Search for the cell housing the specified text and yield its (X, Y) center coordinate. 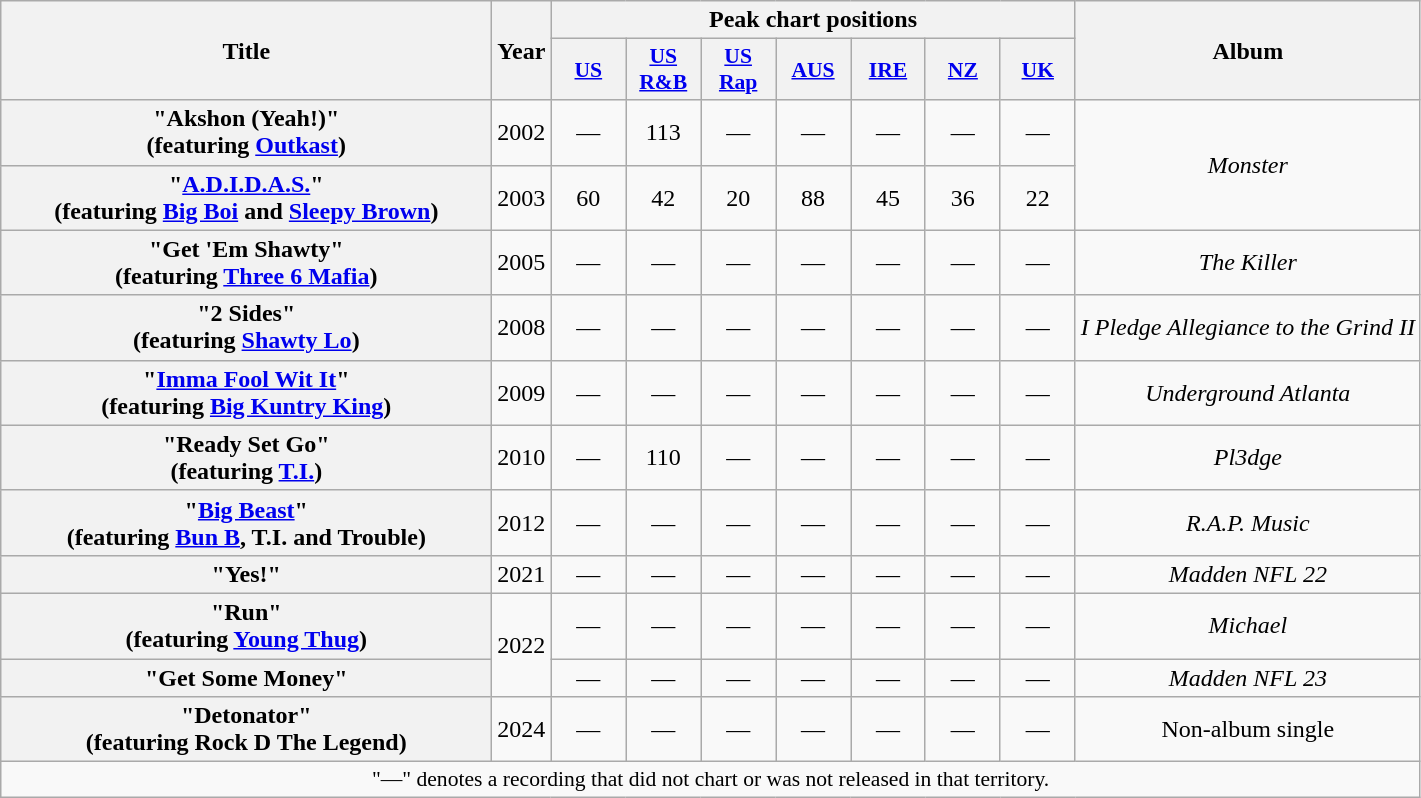
USRap (738, 70)
2008 (522, 328)
36 (962, 198)
2024 (522, 730)
"Ready Set Go"(featuring T.I.) (246, 458)
"Detonator"(featuring Rock D The Legend) (246, 730)
Year (522, 50)
AUS (814, 70)
45 (888, 198)
USR&B (664, 70)
2012 (522, 522)
Underground Atlanta (1248, 392)
I Pledge Allegiance to the Grind II (1248, 328)
IRE (888, 70)
2003 (522, 198)
"Yes!" (246, 574)
"A.D.I.D.A.S."(featuring Big Boi and Sleepy Brown) (246, 198)
"Akshon (Yeah!)"(featuring Outkast) (246, 132)
Madden NFL 22 (1248, 574)
2022 (522, 644)
"Run"(featuring Young Thug) (246, 626)
Album (1248, 50)
2010 (522, 458)
60 (588, 198)
NZ (962, 70)
Pl3dge (1248, 458)
2021 (522, 574)
110 (664, 458)
The Killer (1248, 262)
"Big Beast"(featuring Bun B, T.I. and Trouble) (246, 522)
Madden NFL 23 (1248, 677)
"Get 'Em Shawty"(featuring Three 6 Mafia) (246, 262)
42 (664, 198)
"Imma Fool Wit It"(featuring Big Kuntry King) (246, 392)
Non-album single (1248, 730)
Peak chart positions (813, 20)
20 (738, 198)
Monster (1248, 165)
113 (664, 132)
R.A.P. Music (1248, 522)
"2 Sides"(featuring Shawty Lo) (246, 328)
2009 (522, 392)
2002 (522, 132)
88 (814, 198)
UK (1038, 70)
Title (246, 50)
22 (1038, 198)
"Get Some Money" (246, 677)
US (588, 70)
Michael (1248, 626)
"—" denotes a recording that did not chart or was not released in that territory. (711, 780)
2005 (522, 262)
